Provide the [X, Y] coordinate of the cell's center where the given text is located.  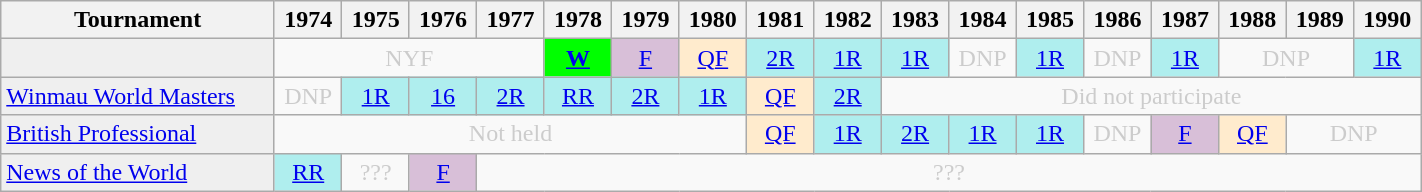
1983 [914, 20]
Not held [510, 134]
1975 [376, 20]
1982 [848, 20]
1988 [1252, 20]
News of the World [138, 172]
1985 [1050, 20]
1977 [510, 20]
1981 [780, 20]
British Professional [138, 134]
1980 [712, 20]
1984 [982, 20]
1990 [1387, 20]
1979 [646, 20]
16 [442, 96]
W [578, 58]
1987 [1184, 20]
1978 [578, 20]
1976 [442, 20]
1986 [1118, 20]
Tournament [138, 20]
Winmau World Masters [138, 96]
1989 [1320, 20]
NYF [409, 58]
1974 [308, 20]
Did not participate [1151, 96]
